Find where the given text appears and provide that cell's center as [X, Y] coordinate. 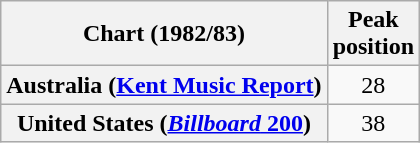
28 [373, 85]
Peakposition [373, 34]
38 [373, 123]
Chart (1982/83) [164, 34]
Australia (Kent Music Report) [164, 85]
United States (Billboard 200) [164, 123]
